Output the (x, y) coordinate of the center of the cell containing the given text.  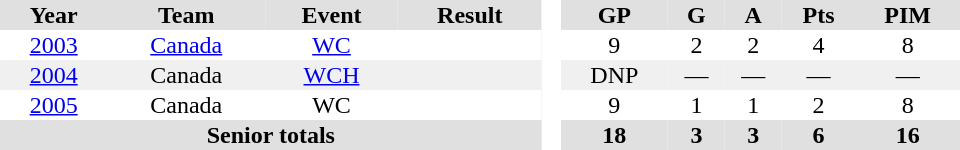
GP (614, 15)
G (696, 15)
6 (819, 135)
16 (908, 135)
Pts (819, 15)
2004 (54, 75)
DNP (614, 75)
18 (614, 135)
Team (186, 15)
2003 (54, 45)
Event (332, 15)
WCH (332, 75)
A (754, 15)
2005 (54, 105)
Senior totals (271, 135)
4 (819, 45)
PIM (908, 15)
Year (54, 15)
Result (470, 15)
